Determine the (X, Y) coordinate at the center of the cell enclosing the given text.  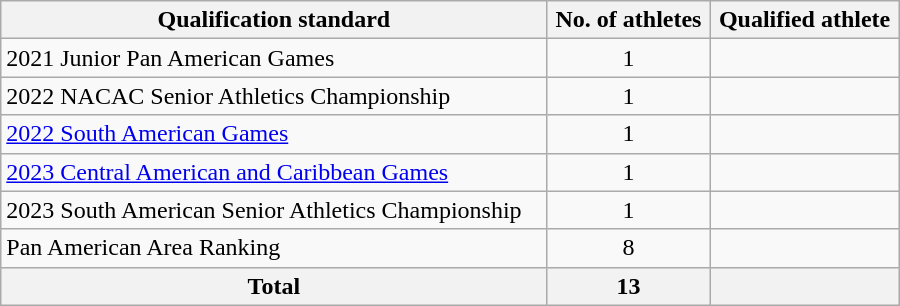
Pan American Area Ranking (274, 248)
No. of athletes (628, 20)
2023 Central American and Caribbean Games (274, 172)
2021 Junior Pan American Games (274, 58)
Total (274, 286)
13 (628, 286)
Qualified athlete (804, 20)
2023 South American Senior Athletics Championship (274, 210)
2022 South American Games (274, 134)
Qualification standard (274, 20)
2022 NACAC Senior Athletics Championship (274, 96)
8 (628, 248)
